From the cell containing the given text, extract its center point as [x, y] coordinate. 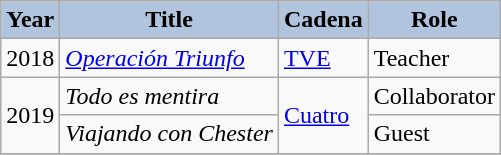
Year [30, 20]
2019 [30, 115]
TVE [323, 58]
Cuatro [323, 115]
Operación Triunfo [170, 58]
Todo es mentira [170, 96]
Teacher [434, 58]
Cadena [323, 20]
Viajando con Chester [170, 134]
Role [434, 20]
Collaborator [434, 96]
2018 [30, 58]
Title [170, 20]
Guest [434, 134]
